Extract the (x, y) coordinate from the center of the cell holding the provided text.  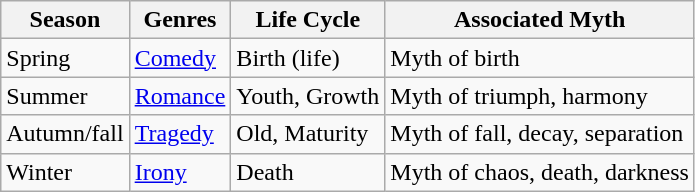
Summer (65, 96)
Romance (180, 96)
Comedy (180, 58)
Genres (180, 20)
Myth of birth (540, 58)
Associated Myth (540, 20)
Irony (180, 172)
Tragedy (180, 134)
Youth, Growth (308, 96)
Death (308, 172)
Myth of chaos, death, darkness (540, 172)
Spring (65, 58)
Autumn/fall (65, 134)
Season (65, 20)
Birth (life) (308, 58)
Myth of triumph, harmony (540, 96)
Myth of fall, decay, separation (540, 134)
Life Cycle (308, 20)
Old, Maturity (308, 134)
Winter (65, 172)
